Return the [x, y] coordinate for the center point of the cell that contains the specified text.  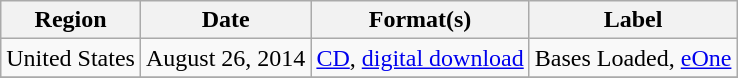
Region [71, 20]
Label [633, 20]
August 26, 2014 [225, 58]
CD, digital download [420, 58]
Date [225, 20]
Bases Loaded, eOne [633, 58]
Format(s) [420, 20]
United States [71, 58]
